Search for the cell housing the specified text and yield its [x, y] center coordinate. 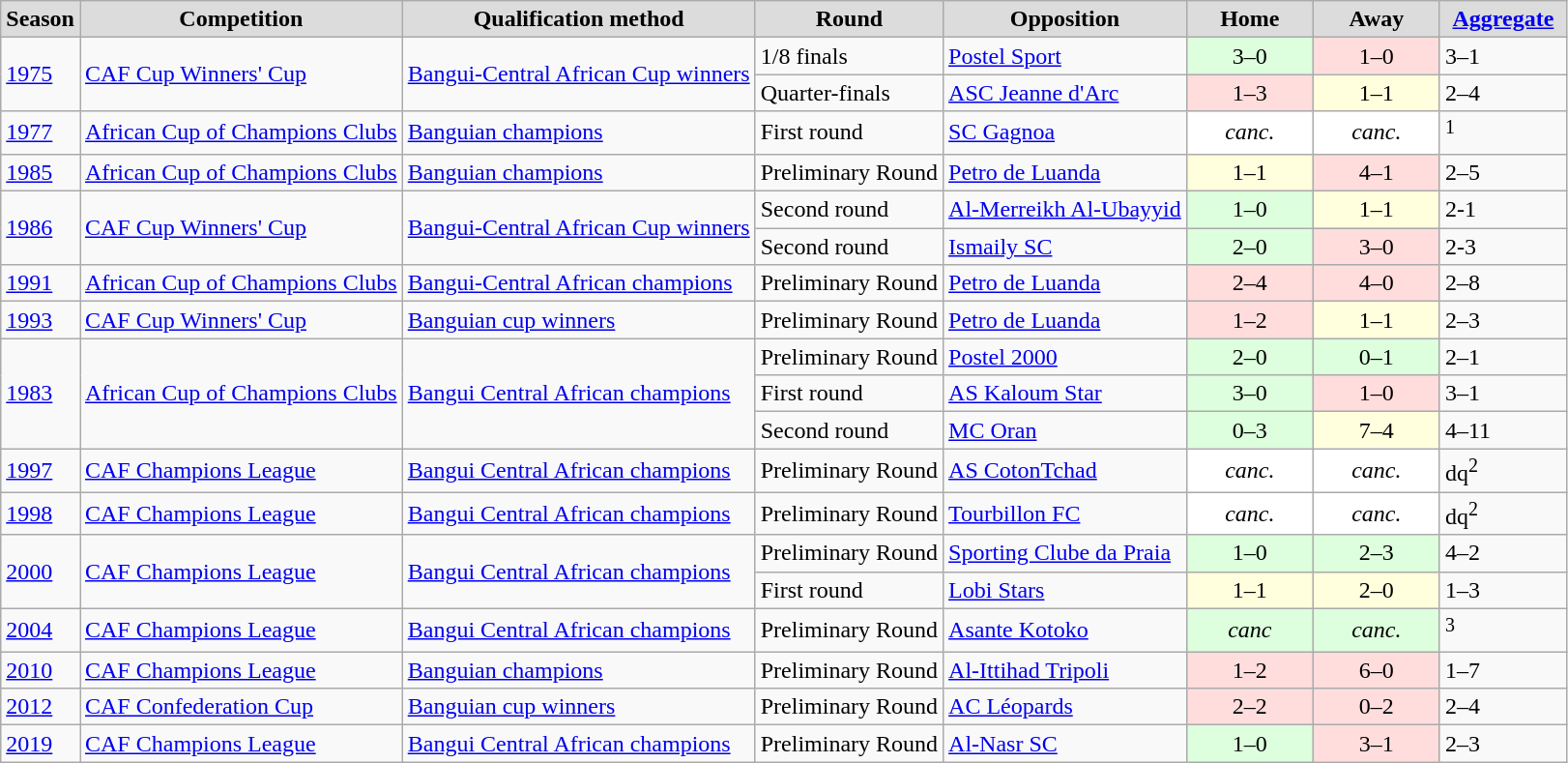
Aggregate [1502, 19]
1/8 finals [849, 56]
2000 [41, 572]
4–11 [1502, 430]
7–4 [1377, 430]
2-1 [1502, 210]
Opposition [1065, 19]
Home [1249, 19]
2004 [41, 631]
4–1 [1377, 172]
6–0 [1377, 670]
1997 [41, 470]
SC Gagnoa [1065, 133]
2-3 [1502, 247]
3 [1502, 631]
1–7 [1502, 670]
1986 [41, 228]
1985 [41, 172]
Postel Sport [1065, 56]
2–1 [1502, 357]
Round [849, 19]
0–1 [1377, 357]
1975 [41, 74]
AS CotonTchad [1065, 470]
CAF Confederation Cup [241, 707]
4–0 [1377, 283]
1 [1502, 133]
AC Léopards [1065, 707]
1977 [41, 133]
Al-Nasr SC [1065, 744]
0–3 [1249, 430]
2019 [41, 744]
Bangui-Central African champions [578, 283]
Al-Merreikh Al-Ubayyid [1065, 210]
canc [1249, 631]
Qualification method [578, 19]
Lobi Stars [1065, 590]
Competition [241, 19]
AS Kaloum Star [1065, 394]
Al-Ittihad Tripoli [1065, 670]
Postel 2000 [1065, 357]
1993 [41, 320]
Asante Kotoko [1065, 631]
Tourbillon FC [1065, 514]
2–8 [1502, 283]
2–5 [1502, 172]
1998 [41, 514]
2010 [41, 670]
Sporting Clube da Praia [1065, 553]
Ismaily SC [1065, 247]
1983 [41, 394]
ASC Jeanne d'Arc [1065, 93]
2–2 [1249, 707]
Away [1377, 19]
0–2 [1377, 707]
2012 [41, 707]
1991 [41, 283]
Season [41, 19]
Quarter-finals [849, 93]
MC Oran [1065, 430]
4–2 [1502, 553]
